Find where the given text appears and provide that cell's center as (X, Y) coordinate. 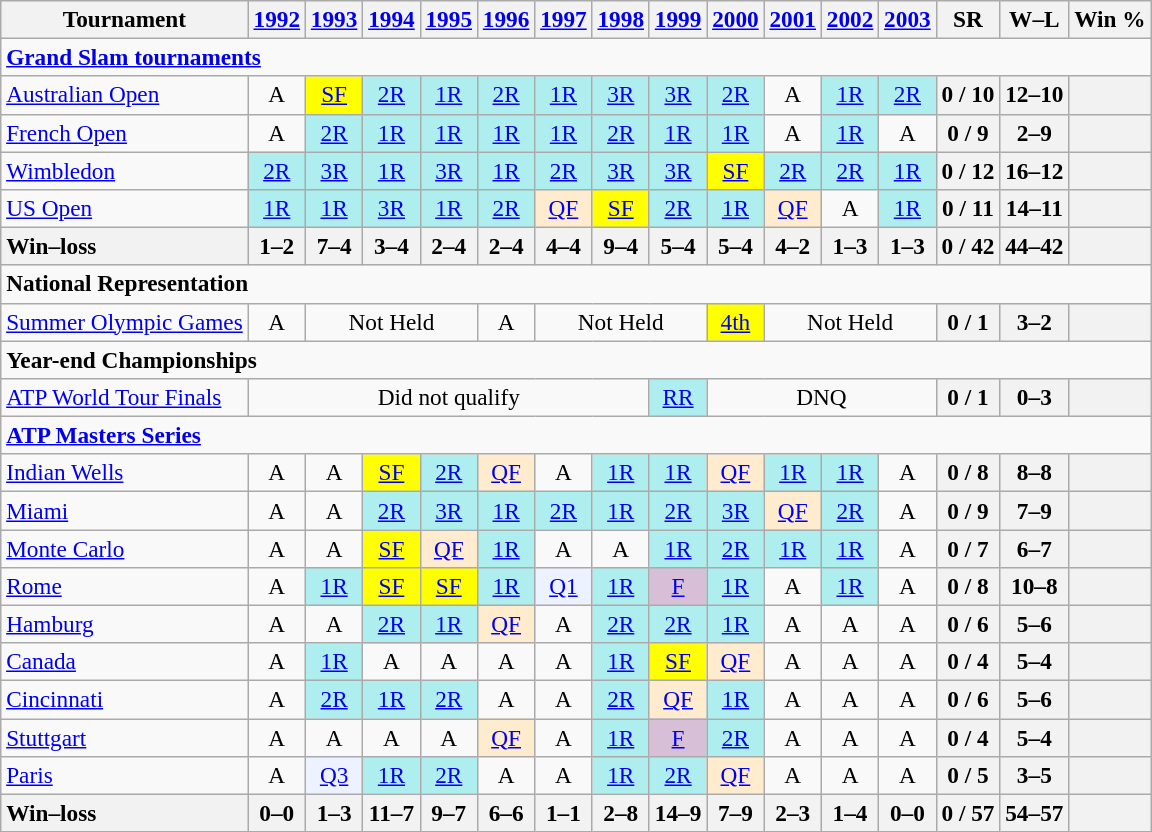
Tournament (124, 19)
2002 (850, 19)
6–7 (1034, 548)
3–2 (1034, 322)
W–L (1034, 19)
0 / 7 (968, 548)
2001 (792, 19)
4–4 (564, 246)
11–7 (392, 813)
Q3 (334, 775)
Rome (124, 586)
Australian Open (124, 95)
Q1 (564, 586)
44–42 (1034, 246)
0 / 5 (968, 775)
DNQ (822, 397)
1999 (678, 19)
Paris (124, 775)
1995 (448, 19)
National Representation (576, 284)
8–8 (1034, 473)
ATP World Tour Finals (124, 397)
2000 (736, 19)
2–3 (792, 813)
14–9 (678, 813)
4th (736, 322)
3–4 (392, 246)
Canada (124, 662)
10–8 (1034, 586)
9–7 (448, 813)
Wimbledon (124, 170)
SR (968, 19)
Did not qualify (448, 397)
1–1 (564, 813)
1996 (506, 19)
2003 (908, 19)
Cincinnati (124, 699)
Grand Slam tournaments (576, 57)
1997 (564, 19)
4–2 (792, 246)
2–8 (620, 813)
1998 (620, 19)
7–4 (334, 246)
Hamburg (124, 624)
54–57 (1034, 813)
1992 (276, 19)
French Open (124, 133)
0 / 42 (968, 246)
Monte Carlo (124, 548)
3–5 (1034, 775)
RR (678, 397)
6–6 (506, 813)
0 / 11 (968, 208)
1–4 (850, 813)
Stuttgart (124, 737)
0 / 10 (968, 95)
Miami (124, 510)
Summer Olympic Games (124, 322)
9–4 (620, 246)
2–9 (1034, 133)
12–10 (1034, 95)
1–2 (276, 246)
14–11 (1034, 208)
Win % (1110, 19)
US Open (124, 208)
Year-end Championships (576, 359)
0 / 57 (968, 813)
0 / 12 (968, 170)
1993 (334, 19)
0–3 (1034, 397)
ATP Masters Series (576, 435)
1994 (392, 19)
Indian Wells (124, 473)
16–12 (1034, 170)
